Extract the (X, Y) coordinate from the center of the cell holding the provided text.  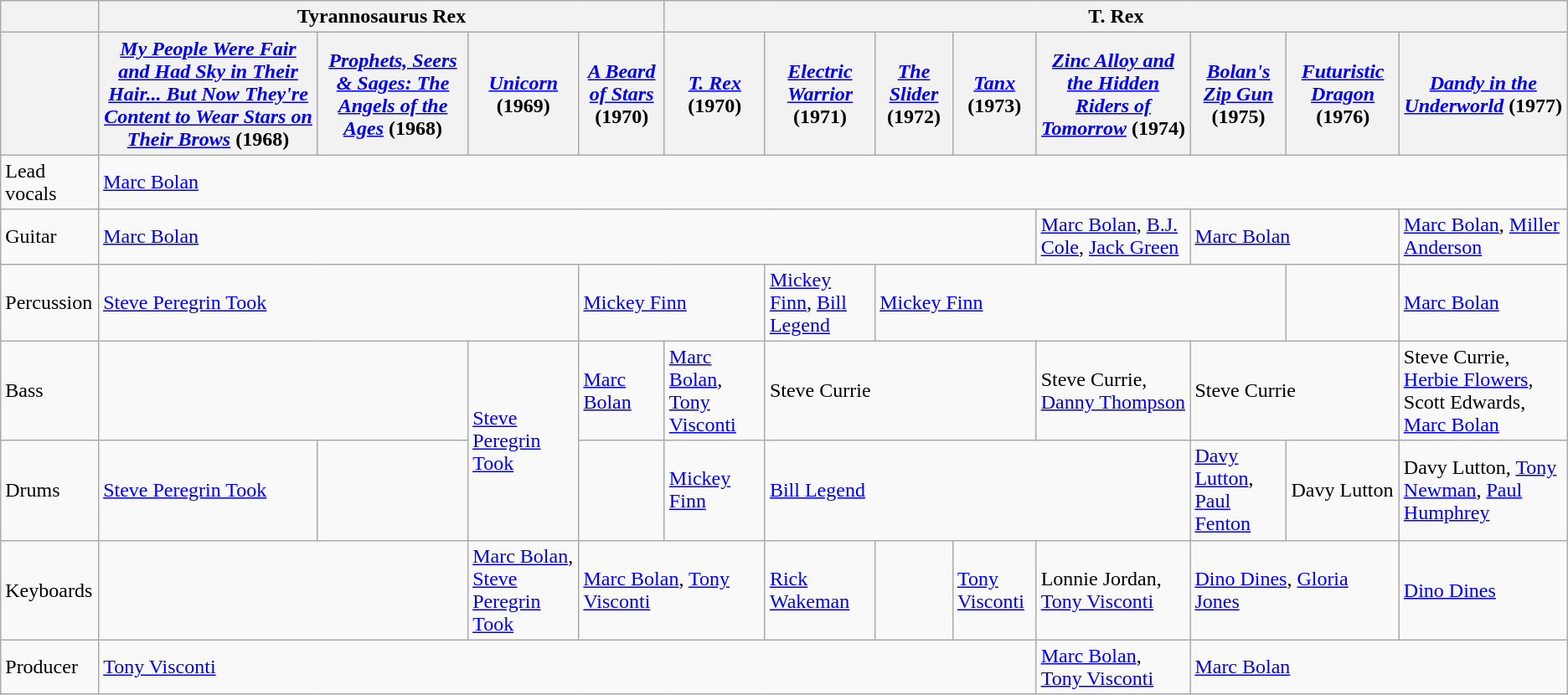
Producer (50, 667)
Percussion (50, 302)
Lonnie Jordan, Tony Visconti (1113, 589)
Tyrannosaurus Rex (382, 17)
Marc Bolan, Steve Peregrin Took (524, 589)
Marc Bolan, Miller Anderson (1483, 236)
Marc Bolan, B.J. Cole, Jack Green (1113, 236)
A Beard of Stars (1970) (622, 94)
Bolan's Zip Gun (1975) (1238, 94)
Drums (50, 491)
Davy Lutton, Tony Newman, Paul Humphrey (1483, 491)
Zinc Alloy and the Hidden Riders of Tomorrow (1974) (1113, 94)
Davy Lutton, Paul Fenton (1238, 491)
Guitar (50, 236)
Keyboards (50, 589)
Steve Currie, Herbie Flowers, Scott Edwards, Marc Bolan (1483, 390)
Dino Dines, Gloria Jones (1295, 589)
Rick Wakeman (819, 589)
Dino Dines (1483, 589)
Dandy in the Underworld (1977) (1483, 94)
Bass (50, 390)
My People Were Fair and Had Sky in Their Hair... But Now They're Content to Wear Stars on Their Brows (1968) (209, 94)
T. Rex (1970) (714, 94)
Unicorn (1969) (524, 94)
Steve Currie, Danny Thompson (1113, 390)
Prophets, Seers & Sages: The Angels of the Ages (1968) (392, 94)
Tanx (1973) (994, 94)
Electric Warrior (1971) (819, 94)
Futuristic Dragon (1976) (1343, 94)
Bill Legend (977, 491)
T. Rex (1116, 17)
Lead vocals (50, 183)
The Slider (1972) (915, 94)
Mickey Finn, Bill Legend (819, 302)
Davy Lutton (1343, 491)
